Identify which cell holds the provided text, then report its (x, y) central coordinate. 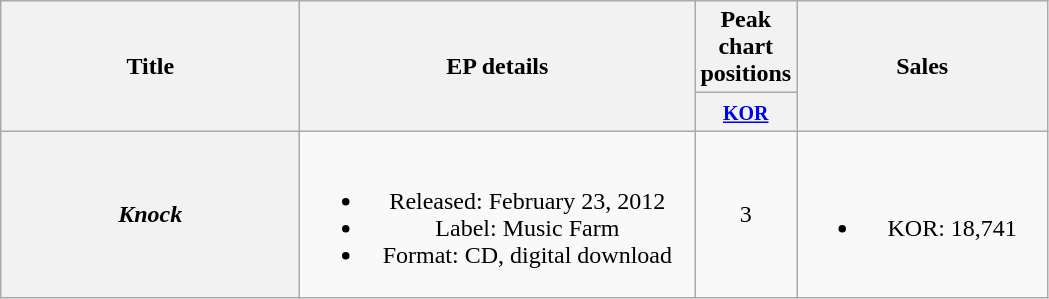
3 (746, 214)
Released: February 23, 2012Label: Music FarmFormat: CD, digital download (498, 214)
KOR: 18,741 (922, 214)
EP details (498, 66)
Peak chart positions (746, 47)
Title (150, 66)
Sales (922, 66)
KOR (746, 112)
Knock (150, 214)
